Locate the cell with the specified text and output its [X, Y] center coordinate. 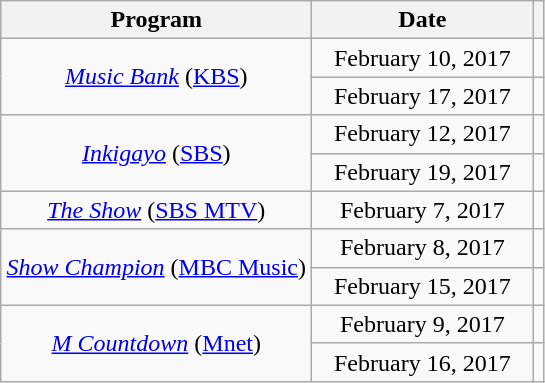
Program [156, 20]
February 7, 2017 [422, 210]
Inkigayo (SBS) [156, 153]
Show Champion (MBC Music) [156, 267]
February 9, 2017 [422, 324]
Music Bank (KBS) [156, 77]
February 12, 2017 [422, 134]
February 15, 2017 [422, 286]
February 19, 2017 [422, 172]
February 8, 2017 [422, 248]
Date [422, 20]
The Show (SBS MTV) [156, 210]
February 10, 2017 [422, 58]
February 17, 2017 [422, 96]
M Countdown (Mnet) [156, 343]
February 16, 2017 [422, 362]
